Locate the cell with the specified text and output its (x, y) center coordinate. 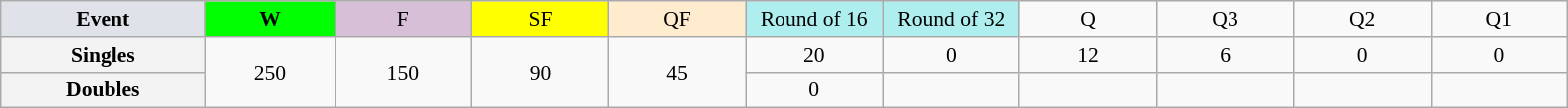
SF (541, 19)
150 (403, 72)
Singles (104, 55)
QF (677, 19)
Q2 (1362, 19)
250 (270, 72)
Q (1088, 19)
Round of 16 (814, 19)
Round of 32 (951, 19)
90 (541, 72)
W (270, 19)
45 (677, 72)
Doubles (104, 90)
F (403, 19)
Event (104, 19)
20 (814, 55)
12 (1088, 55)
6 (1226, 55)
Q1 (1499, 19)
Q3 (1226, 19)
